Scan for the cell matching the given text and deliver its (X, Y) coordinate at center. 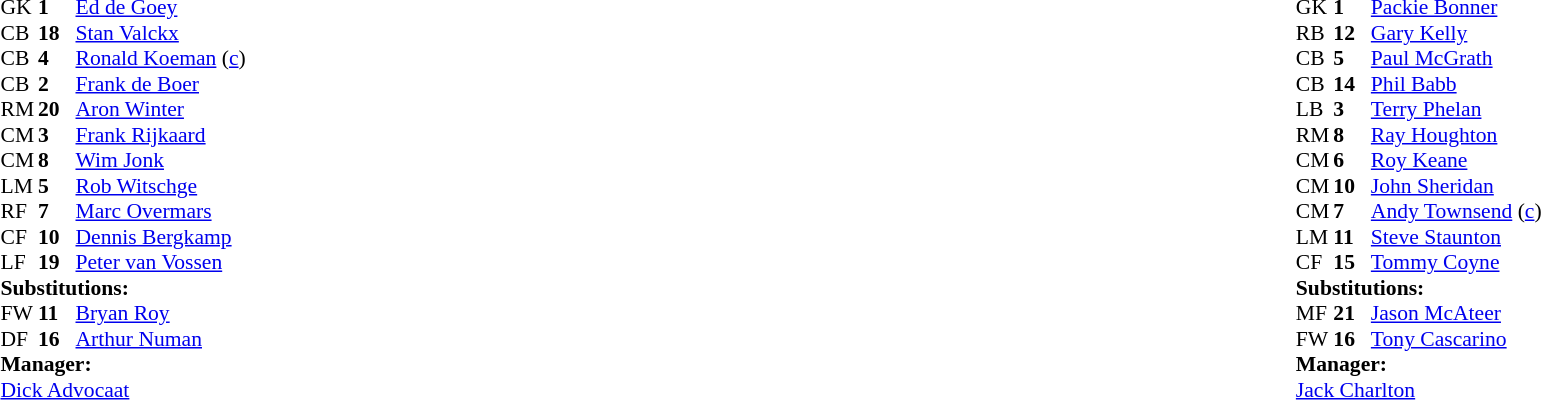
14 (1352, 84)
LB (1315, 109)
Aron Winter (161, 109)
2 (57, 84)
Frank Rijkaard (161, 135)
Frank de Boer (161, 84)
Stan Valckx (161, 33)
Ronald Koeman (c) (161, 59)
6 (1352, 161)
Arthur Numan (161, 339)
Substitutions: (122, 288)
Bryan Roy (161, 313)
19 (57, 263)
LF (19, 263)
21 (1352, 313)
Rob Witschge (161, 186)
15 (1352, 263)
RF (19, 211)
Marc Overmars (161, 211)
Peter van Vossen (161, 263)
12 (1352, 33)
4 (57, 59)
20 (57, 109)
DF (19, 339)
RB (1315, 33)
18 (57, 33)
Dennis Bergkamp (161, 237)
MF (1315, 313)
Manager: (122, 365)
Wim Jonk (161, 161)
